Capture the cell that displays the provided text and extract its [X, Y] central coordinate. 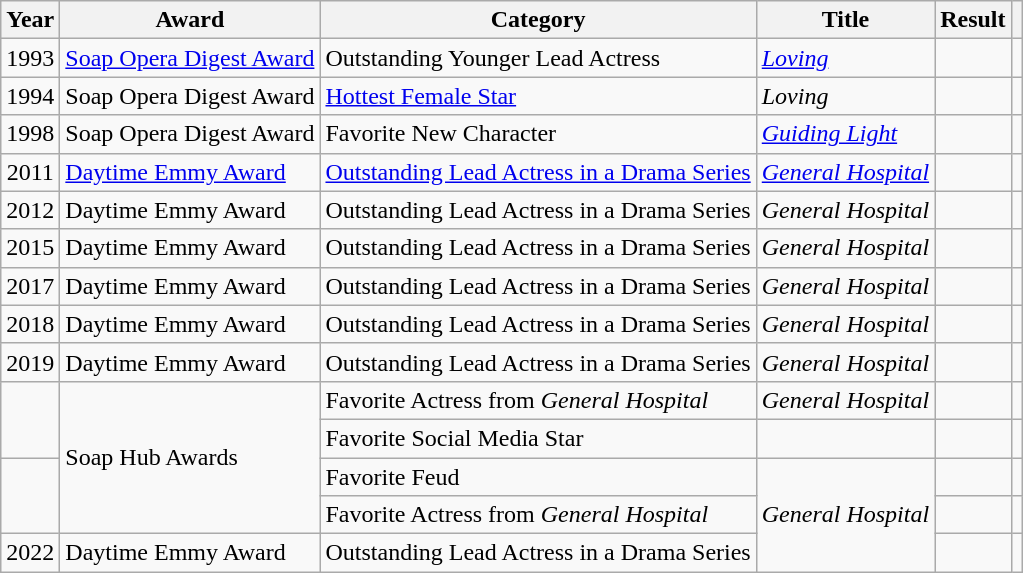
Favorite New Character [538, 134]
2022 [30, 553]
Outstanding Younger Lead Actress [538, 58]
Award [190, 20]
1993 [30, 58]
Soap Hub Awards [190, 457]
2011 [30, 172]
Favorite Feud [538, 477]
Title [845, 20]
Year [30, 20]
1998 [30, 134]
2017 [30, 286]
Favorite Social Media Star [538, 438]
Guiding Light [845, 134]
2018 [30, 324]
2012 [30, 210]
Result [973, 20]
Hottest Female Star [538, 96]
Category [538, 20]
2019 [30, 362]
2015 [30, 248]
1994 [30, 96]
